From the cell containing the given text, extract its center point as (X, Y) coordinate. 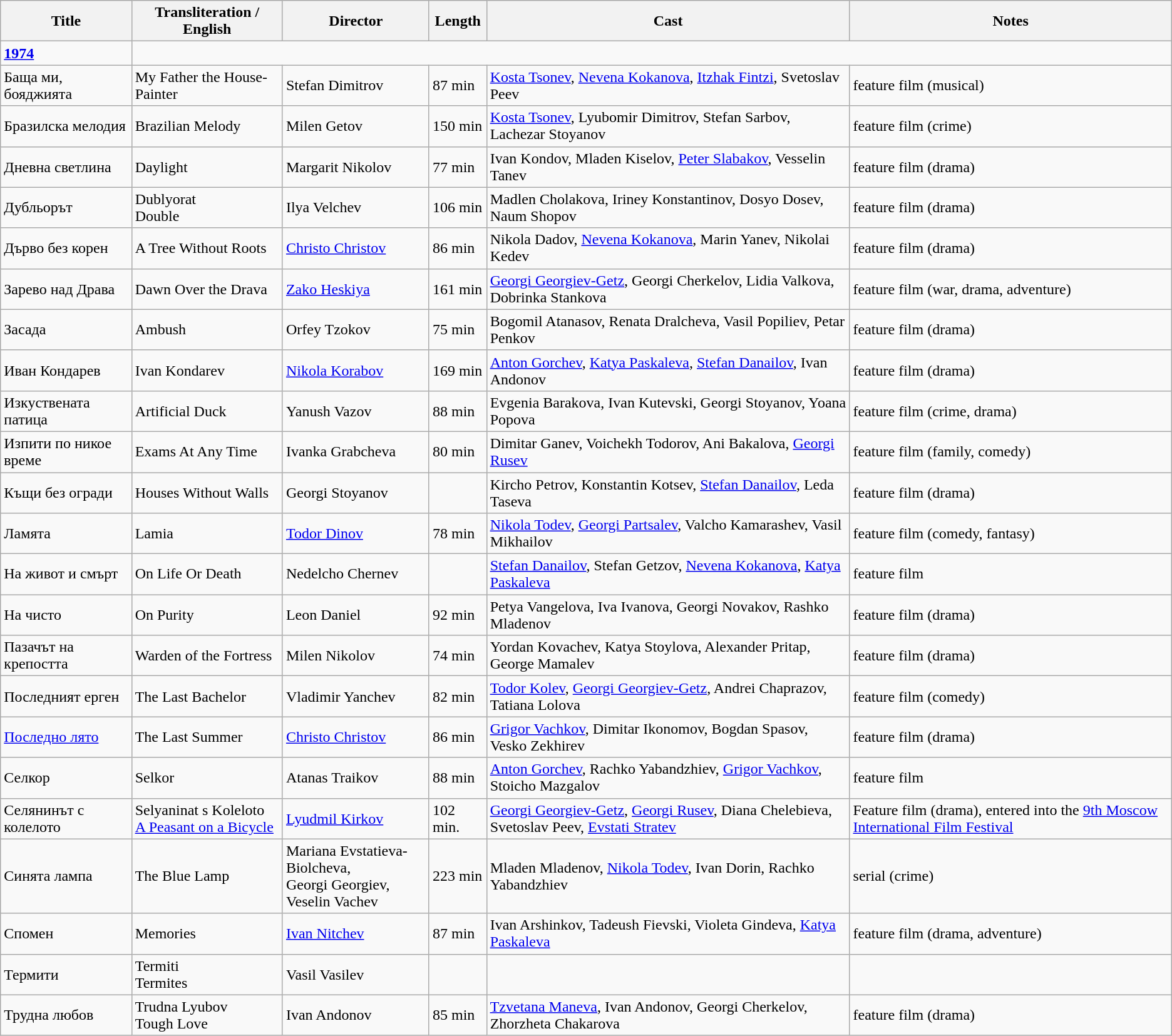
The Blue Lamp (207, 876)
TermitiTermites (207, 974)
Kosta Tsonev, Lyubomir Dimitrov, Stefan Sarbov, Lachezar Stoyanov (668, 126)
Kosta Tsonev, Nevena Kokanova, Itzhak Fintzi, Svetoslav Peev (668, 85)
Atanas Traikov (356, 777)
106 min (458, 208)
Дърво без корен (66, 248)
74 min (458, 656)
Баща ми, бояджията (66, 85)
The Last Bachelor (207, 696)
92 min (458, 615)
Stefan Danailov, Stefan Getzov, Nevena Kokanova, Katya Paskaleva (668, 575)
feature film (comedy) (1010, 696)
Anton Gorchev, Katya Paskaleva, Stefan Danailov, Ivan Andonov (668, 371)
Дневна светлина (66, 167)
82 min (458, 696)
feature film (drama, adventure) (1010, 934)
Зарево над Драва (66, 289)
Todor Dinov (356, 533)
On Life Or Death (207, 575)
Exams At Any Time (207, 452)
Feature film (drama), entered into the 9th Moscow International Film Festival (1010, 819)
Cast (668, 21)
75 min (458, 329)
150 min (458, 126)
Notes (1010, 21)
Пазачът на крепостта (66, 656)
Artificial Duck (207, 411)
Georgi Georgiev-Getz, Georgi Rusev, Diana Chelebieva, Svetoslav Peev, Evstati Stratev (668, 819)
Madlen Cholakova, Iriney Konstantinov, Dosyo Dosev, Naum Shopov (668, 208)
На чисто (66, 615)
77 min (458, 167)
Ivanka Grabcheva (356, 452)
Ivan Kondov, Mladen Kiselov, Peter Slabakov, Vesselin Tanev (668, 167)
Orfey Tzokov (356, 329)
Ivan Andonov (356, 1015)
Bogomil Atanasov, Renata Dralcheva, Vasil Popiliev, Petar Penkov (668, 329)
На живот и смърт (66, 575)
Tzvetana Maneva, Ivan Andonov, Georgi Cherkelov, Zhorzheta Chakarova (668, 1015)
Brazilian Melody (207, 126)
Lyudmil Kirkov (356, 819)
Margarit Nikolov (356, 167)
feature film (comedy, fantasy) (1010, 533)
A Tree Without Roots (207, 248)
Leon Daniel (356, 615)
The Last Summer (207, 737)
Последният ерген (66, 696)
Todor Kolev, Georgi Georgiev-Getz, Andrei Chaprazov, Tatiana Lolova (668, 696)
Последно лято (66, 737)
Спомен (66, 934)
169 min (458, 371)
Length (458, 21)
Дубльорът (66, 208)
Georgi Georgiev-Getz, Georgi Cherkelov, Lidia Valkova, Dobrinka Stankova (668, 289)
Dimitar Ganev, Voichekh Todorov, Ani Bakalova, Georgi Rusev (668, 452)
Ламята (66, 533)
Stefan Dimitrov (356, 85)
Mariana Evstatieva-Biolcheva, Georgi Georgiev,Veselin Vachev (356, 876)
Lamia (207, 533)
feature film (family, comedy) (1010, 452)
161 min (458, 289)
Nikola Dadov, Nevena Kokanova, Marin Yanev, Nikolai Kedev (668, 248)
Houses Without Walls (207, 492)
serial (crime) (1010, 876)
Vasil Vasilev (356, 974)
Yordan Kovachev, Katya Stoylova, Alexander Pritap, George Mamalev (668, 656)
On Purity (207, 615)
Nedelcho Chernev (356, 575)
Трудна любов (66, 1015)
My Father the House-Painter (207, 85)
102 min. (458, 819)
Къщи без огради (66, 492)
Kircho Petrov, Konstantin Kotsev, Stefan Danailov, Leda Taseva (668, 492)
Термити (66, 974)
Бразилска мелодия (66, 126)
85 min (458, 1015)
Nikola Todev, Georgi Partsalev, Valcho Kamarashev, Vasil Mikhailov (668, 533)
feature film (musical) (1010, 85)
Georgi Stoyanov (356, 492)
Yanush Vazov (356, 411)
Иван Кондарев (66, 371)
Daylight (207, 167)
Warden of the Fortress (207, 656)
Синята лампа (66, 876)
Засада (66, 329)
Селянинът с колелото (66, 819)
Ambush (207, 329)
Dawn Over the Drava (207, 289)
Ivan Nitchev (356, 934)
223 min (458, 876)
Селкор (66, 777)
1974 (66, 53)
Director (356, 21)
Anton Gorchev, Rachko Yabandzhiev, Grigor Vachkov, Stoicho Mazgalov (668, 777)
78 min (458, 533)
Ilya Velchev (356, 208)
Mladen Mladenov, Nikola Todev, Ivan Dorin, Rachko Yabandzhiev (668, 876)
Milen Getov (356, 126)
Title (66, 21)
Milen Nikolov (356, 656)
Zako Heskiya (356, 289)
Selkor (207, 777)
Ivan Arshinkov, Tadeush Fievski, Violeta Gindeva, Katya Paskaleva (668, 934)
feature film (war, drama, adventure) (1010, 289)
Изкуствената патица (66, 411)
Petya Vangelova, Iva Ivanova, Georgi Novakov, Rashko Mladenov (668, 615)
Grigor Vachkov, Dimitar Ikonomov, Bogdan Spasov, Vesko Zekhirev (668, 737)
Memories (207, 934)
Selyaninat s KolelotoA Peasant on a Bicycle (207, 819)
80 min (458, 452)
DublyoratDouble (207, 208)
feature film (crime) (1010, 126)
Ivan Kondarev (207, 371)
Vladimir Yanchev (356, 696)
Transliteration / English (207, 21)
feature film (crime, drama) (1010, 411)
Nikola Korabov (356, 371)
Изпити по никое време (66, 452)
Evgenia Barakova, Ivan Kutevski, Georgi Stoyanov, Yoana Popova (668, 411)
Trudna LyubovTough Love (207, 1015)
